Locate the cell with the specified text and output its [X, Y] center coordinate. 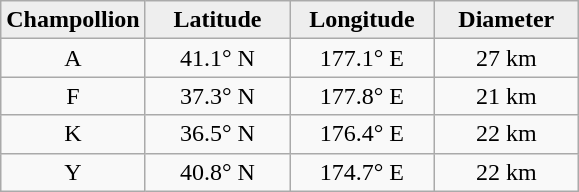
27 km [506, 58]
K [73, 134]
176.4° E [362, 134]
177.8° E [362, 96]
Longitude [362, 20]
Diameter [506, 20]
36.5° N [217, 134]
Latitude [217, 20]
177.1° E [362, 58]
40.8° N [217, 172]
41.1° N [217, 58]
Champollion [73, 20]
37.3° N [217, 96]
Y [73, 172]
174.7° E [362, 172]
F [73, 96]
21 km [506, 96]
A [73, 58]
